Identify which cell holds the provided text, then report its (x, y) central coordinate. 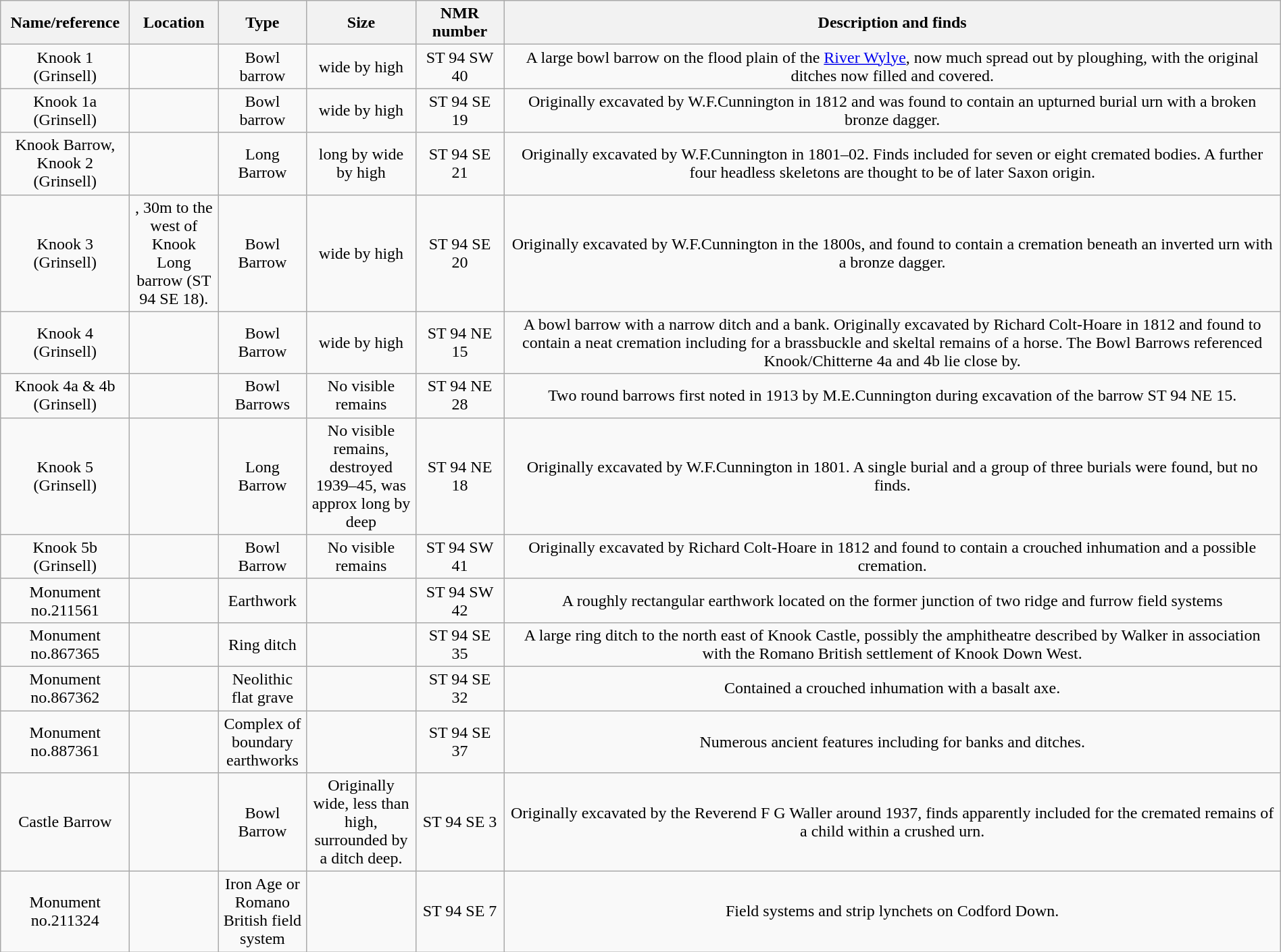
Knook 4 (Grinsell) (65, 343)
Iron Age or Romano British field system (262, 912)
Monument no.211324 (65, 912)
ST 94 SE 37 (459, 742)
Two round barrows first noted in 1913 by M.E.Cunnington during excavation of the barrow ST 94 NE 15. (892, 396)
Knook 5 (Grinsell) (65, 476)
Location (174, 23)
Numerous ancient features including for banks and ditches. (892, 742)
ST 94 NE 18 (459, 476)
ST 94 SW 41 (459, 557)
A roughly rectangular earthwork located on the former junction of two ridge and furrow field systems (892, 600)
ST 94 SE 20 (459, 253)
Monument no.211561 (65, 600)
ST 94 SW 42 (459, 600)
Contained a crouched inhumation with a basalt axe. (892, 688)
Name/reference (65, 23)
Type (262, 23)
long by wide by high (361, 164)
Monument no.867365 (65, 645)
A large bowl barrow on the flood plain of the River Wylye, now much spread out by ploughing, with the original ditches now filled and covered. (892, 66)
ST 94 SW 40 (459, 66)
Originally excavated by W.F.Cunnington in 1812 and was found to contain an upturned burial urn with a broken bronze dagger. (892, 111)
Ring ditch (262, 645)
Knook Barrow,Knook 2 (Grinsell) (65, 164)
Originally excavated by W.F.Cunnington in the 1800s, and found to contain a cremation beneath an inverted urn with a bronze dagger. (892, 253)
Bowl Barrows (262, 396)
Complex of boundary earthworks (262, 742)
Field systems and strip lynchets on Codford Down. (892, 912)
Knook 4a & 4b (Grinsell) (65, 396)
ST 94 SE 3 (459, 822)
Knook 1a (Grinsell) (65, 111)
Castle Barrow (65, 822)
ST 94 SE 21 (459, 164)
No visible remains, destroyed 1939–45, was approx long by deep (361, 476)
Originally excavated by the Reverend F G Waller around 1937, finds apparently included for the cremated remains of a child within a crushed urn. (892, 822)
Earthwork (262, 600)
Knook 1 (Grinsell) (65, 66)
, 30m to the west of Knook Long barrow (ST 94 SE 18). (174, 253)
ST 94 SE 35 (459, 645)
Neolithic flat grave (262, 688)
Description and finds (892, 23)
Originally excavated by Richard Colt-Hoare in 1812 and found to contain a crouched inhumation and a possible cremation. (892, 557)
ST 94 SE 19 (459, 111)
Size (361, 23)
Originally wide, less than high, surrounded by a ditch deep. (361, 822)
ST 94 NE 15 (459, 343)
Monument no.867362 (65, 688)
NMR number (459, 23)
Monument no.887361 (65, 742)
Knook 5b (Grinsell) (65, 557)
ST 94 NE 28 (459, 396)
ST 94 SE 7 (459, 912)
ST 94 SE 32 (459, 688)
Originally excavated by W.F.Cunnington in 1801. A single burial and a group of three burials were found, but no finds. (892, 476)
Knook 3 (Grinsell) (65, 253)
